Return (x, y) of the center of cell containing provided text 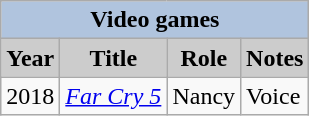
Far Cry 5 (114, 96)
Year (30, 58)
Video games (155, 20)
Voice (275, 96)
Title (114, 58)
Role (204, 58)
2018 (30, 96)
Notes (275, 58)
Nancy (204, 96)
